Return the (X, Y) coordinate for the center point of the cell that contains the specified text.  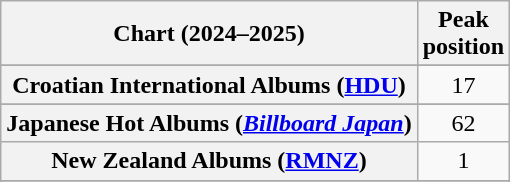
Peakposition (463, 34)
17 (463, 85)
Chart (2024–2025) (209, 34)
62 (463, 123)
New Zealand Albums (RMNZ) (209, 161)
Croatian International Albums (HDU) (209, 85)
1 (463, 161)
Japanese Hot Albums (Billboard Japan) (209, 123)
